Pinpoint the cell where the given text exists, returning its [x, y] midpoint coordinate. 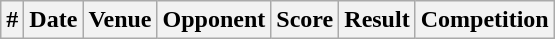
# [12, 20]
Date [54, 20]
Competition [484, 20]
Result [377, 20]
Score [305, 20]
Venue [120, 20]
Opponent [214, 20]
